Find where the given text appears and provide that cell's center as (X, Y) coordinate. 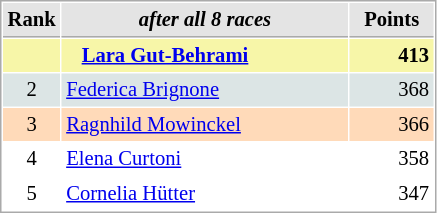
Points (392, 20)
368 (392, 90)
4 (32, 158)
Ragnhild Mowinckel (205, 124)
Lara Gut-Behrami (205, 56)
358 (392, 158)
Cornelia Hütter (205, 194)
5 (32, 194)
2 (32, 90)
Elena Curtoni (205, 158)
after all 8 races (205, 20)
3 (32, 124)
Rank (32, 20)
347 (392, 194)
366 (392, 124)
Federica Brignone (205, 90)
413 (392, 56)
